Detect which cell encompasses the target text, then output its (x, y) center coordinate. 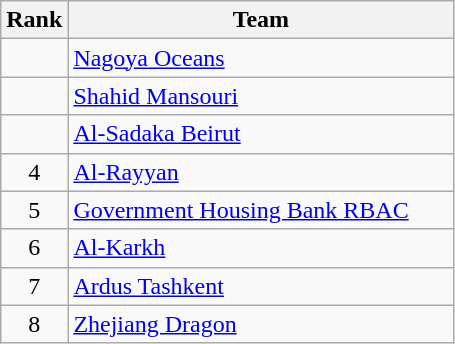
Team (261, 20)
Government Housing Bank RBAC (261, 210)
Al-Rayyan (261, 172)
8 (34, 324)
Ardus Tashkent (261, 286)
Al-Karkh (261, 248)
7 (34, 286)
4 (34, 172)
Shahid Mansouri (261, 96)
6 (34, 248)
Rank (34, 20)
5 (34, 210)
Zhejiang Dragon (261, 324)
Nagoya Oceans (261, 58)
Al-Sadaka Beirut (261, 134)
